Determine the (X, Y) coordinate at the center of the cell enclosing the given text.  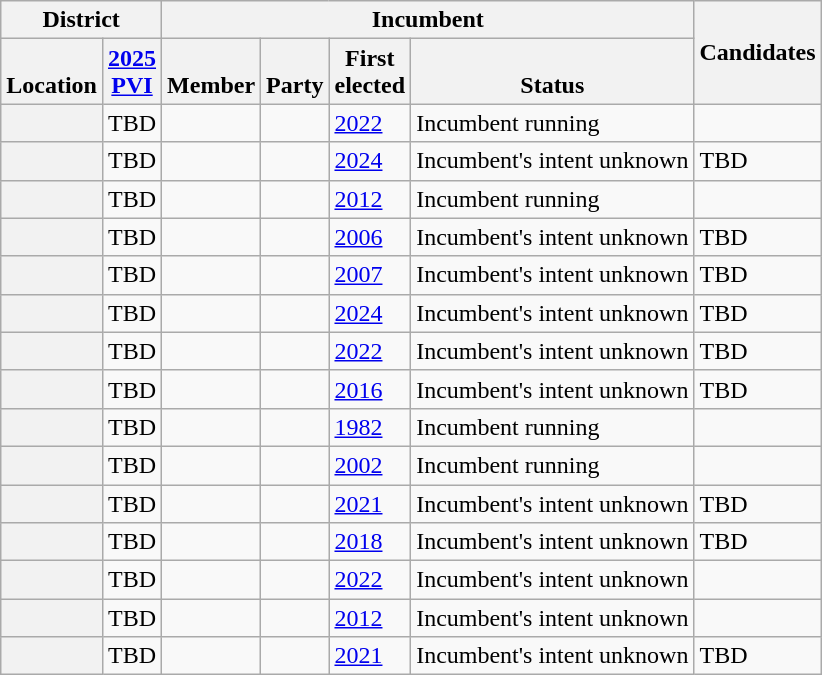
2007 (370, 275)
2006 (370, 237)
2018 (370, 542)
2016 (370, 389)
Firstelected (370, 72)
2025PVI (132, 72)
Party (295, 72)
2002 (370, 465)
Location (52, 72)
Member (212, 72)
Status (552, 72)
District (82, 20)
Incumbent (428, 20)
Candidates (758, 52)
1982 (370, 427)
